Locate the cell with the specified text and output its [X, Y] center coordinate. 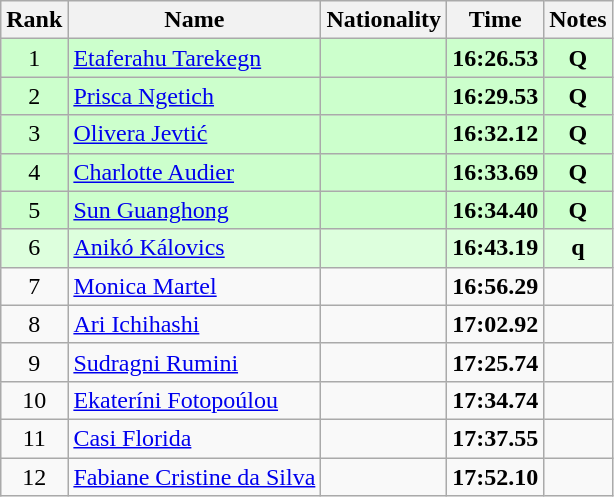
Ari Ichihashi [194, 324]
6 [34, 248]
17:25.74 [496, 362]
17:02.92 [496, 324]
7 [34, 286]
16:33.69 [496, 172]
Sun Guanghong [194, 210]
12 [34, 477]
Ekateríni Fotopoúlou [194, 400]
Prisca Ngetich [194, 96]
Charlotte Audier [194, 172]
Monica Martel [194, 286]
Fabiane Cristine da Silva [194, 477]
10 [34, 400]
3 [34, 134]
2 [34, 96]
Etaferahu Tarekegn [194, 58]
17:52.10 [496, 477]
Name [194, 20]
16:43.19 [496, 248]
17:34.74 [496, 400]
Sudragni Rumini [194, 362]
Rank [34, 20]
Time [496, 20]
16:26.53 [496, 58]
5 [34, 210]
16:29.53 [496, 96]
Anikó Kálovics [194, 248]
Nationality [384, 20]
Notes [578, 20]
16:56.29 [496, 286]
Olivera Jevtić [194, 134]
11 [34, 438]
16:32.12 [496, 134]
1 [34, 58]
q [578, 248]
17:37.55 [496, 438]
4 [34, 172]
16:34.40 [496, 210]
9 [34, 362]
8 [34, 324]
Casi Florida [194, 438]
